Pinpoint the cell where the given text exists, returning its (x, y) midpoint coordinate. 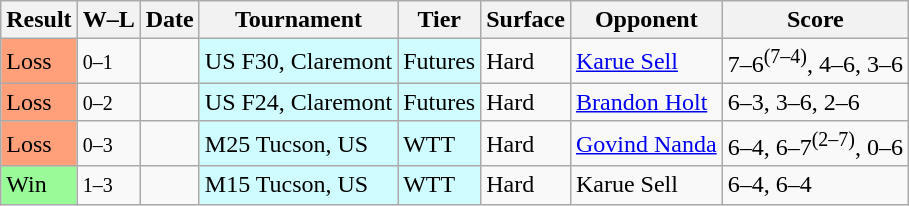
1–3 (108, 185)
Govind Nanda (646, 144)
Date (170, 20)
Brandon Holt (646, 102)
0–3 (108, 144)
M25 Tucson, US (298, 144)
US F30, Claremont (298, 62)
Win (39, 185)
6–4, 6–4 (815, 185)
Score (815, 20)
Surface (526, 20)
0–2 (108, 102)
Tier (440, 20)
7–6(7–4), 4–6, 3–6 (815, 62)
Tournament (298, 20)
W–L (108, 20)
Result (39, 20)
6–3, 3–6, 2–6 (815, 102)
0–1 (108, 62)
M15 Tucson, US (298, 185)
6–4, 6–7(2–7), 0–6 (815, 144)
US F24, Claremont (298, 102)
Opponent (646, 20)
